Provide the (x, y) coordinate of the cell's center where the given text is located.  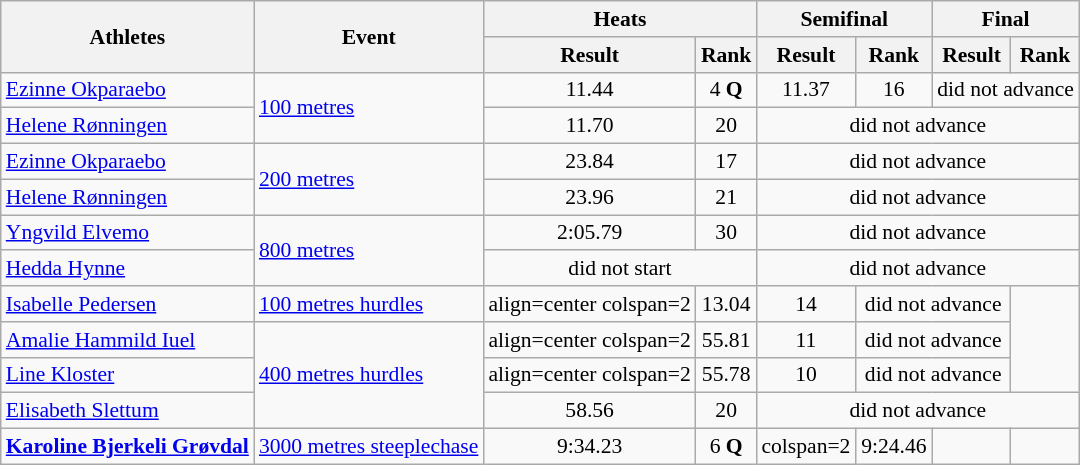
6 Q (726, 447)
16 (894, 90)
11.70 (589, 126)
did not start (620, 269)
Yngvild Elvemo (128, 233)
100 metres (369, 108)
Karoline Bjerkeli Grøvdal (128, 447)
21 (726, 197)
9:34.23 (589, 447)
Elisabeth Slettum (128, 411)
9:24.46 (894, 447)
Semifinal (844, 19)
colspan=2 (806, 447)
Final (1006, 19)
4 Q (726, 90)
Heats (620, 19)
10 (806, 375)
30 (726, 233)
11 (806, 340)
Isabelle Pedersen (128, 304)
11.37 (806, 90)
17 (726, 162)
800 metres (369, 250)
200 metres (369, 180)
Amalie Hammild Iuel (128, 340)
100 metres hurdles (369, 304)
55.78 (726, 375)
Event (369, 36)
Athletes (128, 36)
11.44 (589, 90)
13.04 (726, 304)
58.56 (589, 411)
400 metres hurdles (369, 376)
3000 metres steeplechase (369, 447)
23.84 (589, 162)
Hedda Hynne (128, 269)
Line Kloster (128, 375)
23.96 (589, 197)
14 (806, 304)
2:05.79 (589, 233)
55.81 (726, 340)
